Capture the cell that displays the provided text and extract its [x, y] central coordinate. 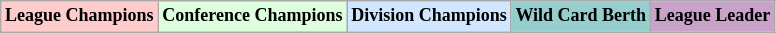
Division Champions [429, 16]
League Champions [80, 16]
Conference Champions [252, 16]
League Leader [712, 16]
Wild Card Berth [580, 16]
